For the text-containing cell, return its midpoint in [x, y] coordinate format. 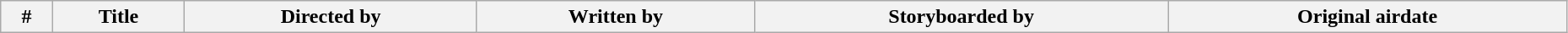
Original airdate [1368, 17]
Directed by [331, 17]
Storyboarded by [961, 17]
Written by [616, 17]
# [27, 17]
Title [118, 17]
